Scan for the cell matching the given text and deliver its (x, y) coordinate at center. 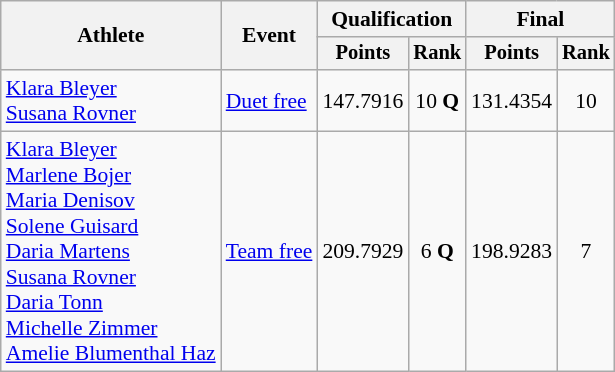
209.7929 (362, 252)
Event (270, 36)
Final (540, 19)
10 (586, 100)
7 (586, 252)
Klara BleyerMarlene BojerMaria DenisovSolene GuisardDaria MartensSusana RovnerDaria TonnMichelle ZimmerAmelie Blumenthal Haz (111, 252)
6 Q (437, 252)
Klara BleyerSusana Rovner (111, 100)
Athlete (111, 36)
147.7916 (362, 100)
131.4354 (512, 100)
198.9283 (512, 252)
Team free (270, 252)
Duet free (270, 100)
10 Q (437, 100)
Qualification (392, 19)
